Return (x, y) of the center of cell containing provided text 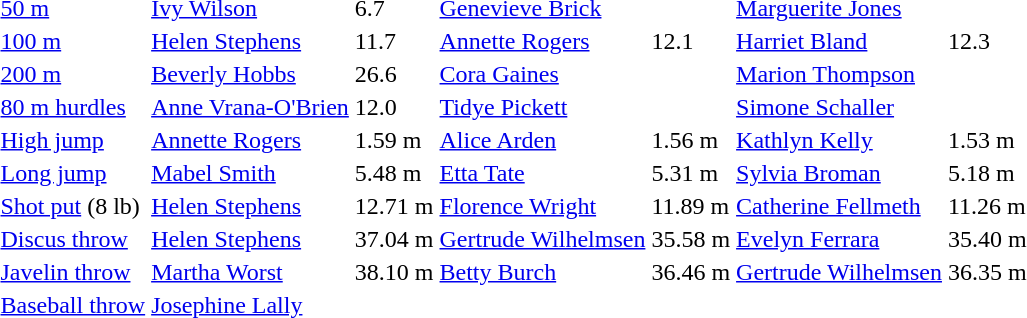
Simone Schaller (840, 107)
Catherine Fellmeth (840, 206)
1.56 m (691, 140)
Alice Arden (542, 140)
Kathlyn Kelly (840, 140)
36.46 m (691, 272)
37.04 m (394, 239)
Sylvia Broman (840, 173)
Florence Wright (542, 206)
Etta Tate (542, 173)
5.31 m (691, 173)
12.1 (691, 41)
Marion Thompson (840, 74)
35.58 m (691, 239)
26.6 (394, 74)
Cora Gaines (542, 74)
Harriet Bland (840, 41)
Anne Vrana-O'Brien (250, 107)
Betty Burch (542, 272)
12.0 (394, 107)
38.10 m (394, 272)
Martha Worst (250, 272)
Tidye Pickett (542, 107)
Beverly Hobbs (250, 74)
11.7 (394, 41)
Evelyn Ferrara (840, 239)
11.89 m (691, 206)
12.71 m (394, 206)
5.48 m (394, 173)
1.59 m (394, 140)
Mabel Smith (250, 173)
